From the cell containing the given text, extract its center point as (X, Y) coordinate. 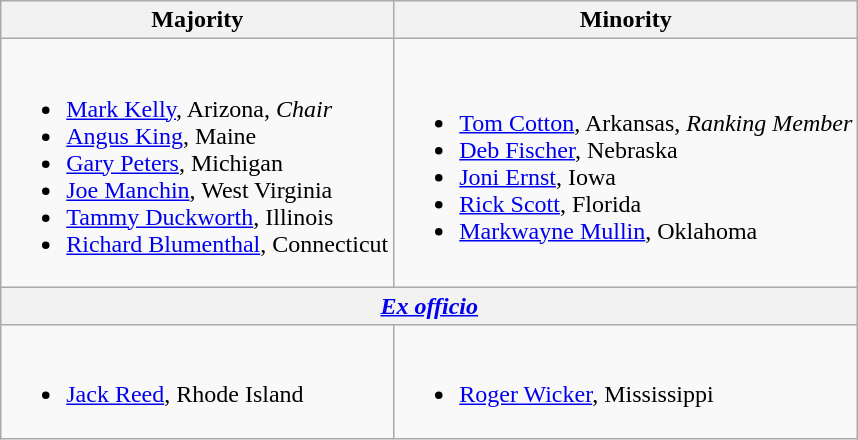
Ex officio (430, 306)
Tom Cotton, Arkansas, Ranking MemberDeb Fischer, NebraskaJoni Ernst, IowaRick Scott, FloridaMarkwayne Mullin, Oklahoma (626, 163)
Mark Kelly, Arizona, ChairAngus King, MaineGary Peters, MichiganJoe Manchin, West VirginiaTammy Duckworth, IllinoisRichard Blumenthal, Connecticut (198, 163)
Jack Reed, Rhode Island (198, 382)
Minority (626, 20)
Roger Wicker, Mississippi (626, 382)
Majority (198, 20)
